Pinpoint the cell where the given text exists, returning its (X, Y) midpoint coordinate. 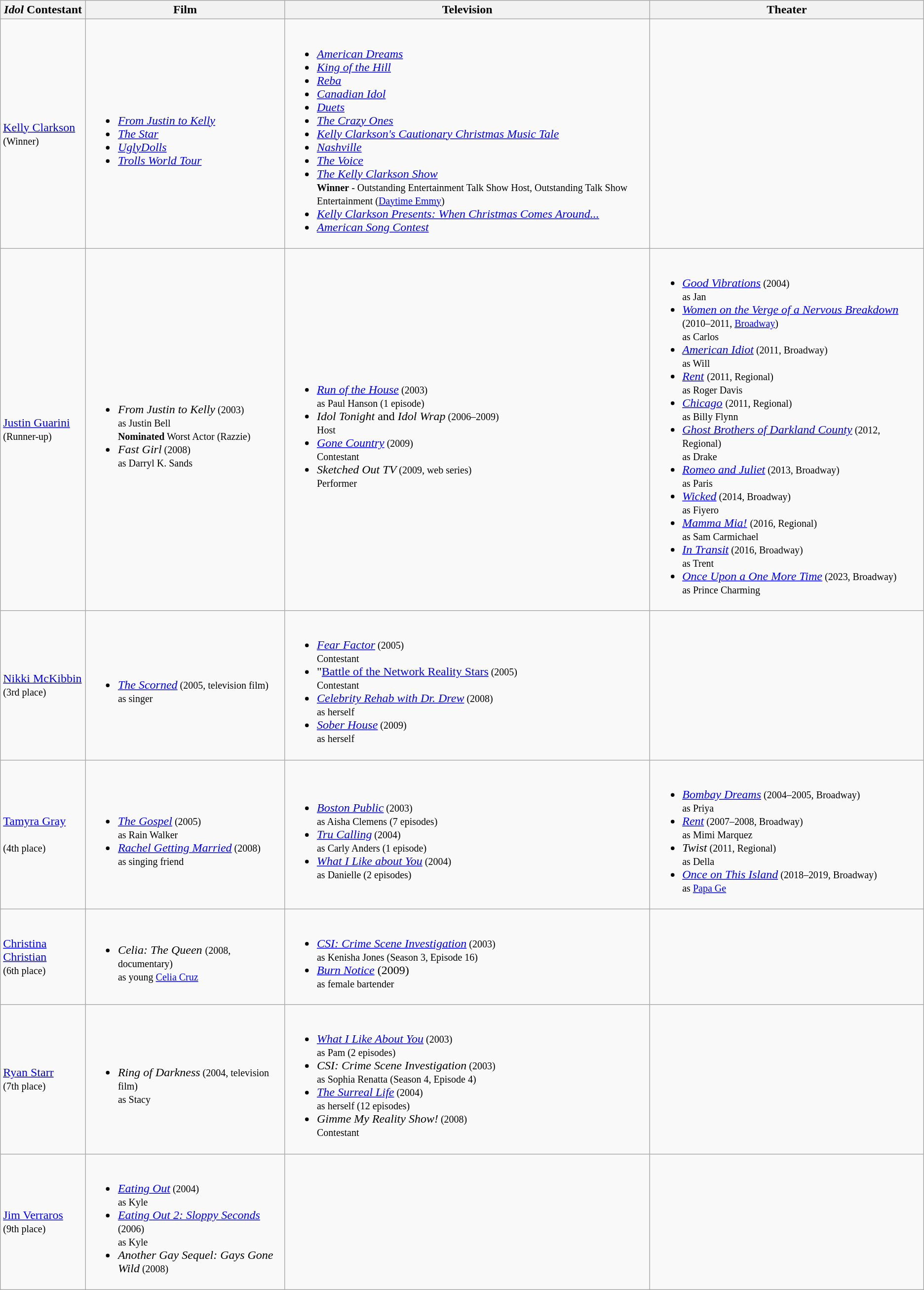
Idol Contestant (43, 10)
Christina Christian(6th place) (43, 957)
Celia: The Queen (2008, documentary)as young Celia Cruz (185, 957)
Justin Guarini(Runner-up) (43, 430)
Nikki McKibbin(3rd place) (43, 685)
Ring of Darkness (2004, television film) as Stacy (185, 1079)
Eating Out (2004)as KyleEating Out 2: Sloppy Seconds (2006)as KyleAnother Gay Sequel: Gays Gone Wild (2008) (185, 1221)
Theater (787, 10)
Television (467, 10)
Jim Verraros(9th place) (43, 1221)
From Justin to Kelly (2003)as Justin BellNominated Worst Actor (Razzie)Fast Girl (2008)as Darryl K. Sands (185, 430)
From Justin to KellyThe StarUglyDollsTrolls World Tour (185, 134)
The Scorned (2005, television film)as singer (185, 685)
Kelly Clarkson(Winner) (43, 134)
Tamyra Gray(4th place) (43, 834)
The Gospel (2005)as Rain WalkerRachel Getting Married (2008)as singing friend (185, 834)
CSI: Crime Scene Investigation (2003)as Kenisha Jones (Season 3, Episode 16)Burn Notice (2009)as female bartender (467, 957)
Boston Public (2003)as Aisha Clemens (7 episodes)Tru Calling (2004)as Carly Anders (1 episode)What I Like about You (2004)as Danielle (2 episodes) (467, 834)
Ryan Starr(7th place) (43, 1079)
Film (185, 10)
